Output the (X, Y) coordinate of the center of the cell containing the given text.  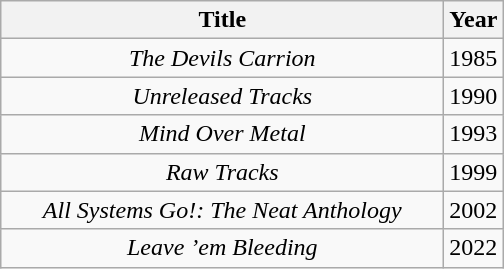
1999 (474, 172)
Raw Tracks (222, 172)
Mind Over Metal (222, 134)
Leave ’em Bleeding (222, 248)
1990 (474, 96)
All Systems Go!: The Neat Anthology (222, 210)
The Devils Carrion (222, 58)
Title (222, 20)
2002 (474, 210)
2022 (474, 248)
Year (474, 20)
1985 (474, 58)
Unreleased Tracks (222, 96)
1993 (474, 134)
